Locate the cell with the specified text and output its (X, Y) center coordinate. 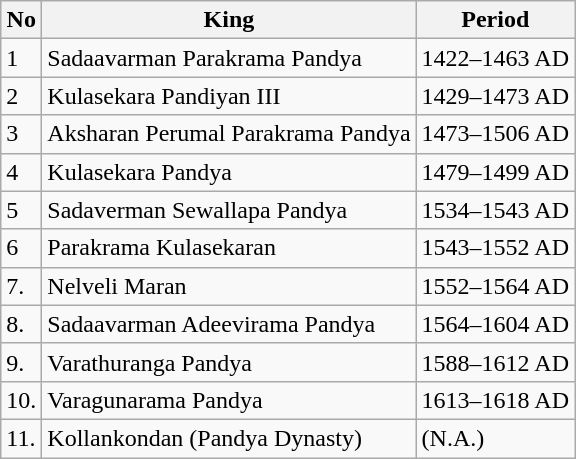
1473–1506 AD (495, 134)
3 (22, 134)
Parakrama Kulasekaran (229, 248)
1552–1564 AD (495, 286)
1534–1543 AD (495, 210)
Varagunarama Pandya (229, 400)
King (229, 20)
1429–1473 AD (495, 96)
Kulasekara Pandya (229, 172)
Kulasekara Pandiyan III (229, 96)
Sadaverman Sewallapa Pandya (229, 210)
7. (22, 286)
1543–1552 AD (495, 248)
1479–1499 AD (495, 172)
Aksharan Perumal Parakrama Pandya (229, 134)
Sadaavarman Parakrama Pandya (229, 58)
1564–1604 AD (495, 324)
No (22, 20)
6 (22, 248)
Period (495, 20)
4 (22, 172)
9. (22, 362)
1422–1463 AD (495, 58)
Nelveli Maran (229, 286)
(N.A.) (495, 438)
11. (22, 438)
8. (22, 324)
1613–1618 AD (495, 400)
1588–1612 AD (495, 362)
Kollankondan (Pandya Dynasty) (229, 438)
10. (22, 400)
5 (22, 210)
Sadaavarman Adeevirama Pandya (229, 324)
2 (22, 96)
1 (22, 58)
Varathuranga Pandya (229, 362)
